Detect which cell encompasses the target text, then output its [x, y] center coordinate. 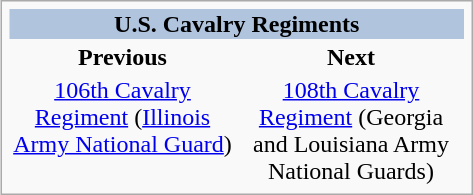
106th Cavalry Regiment (Illinois Army National Guard) [122, 130]
Previous [122, 57]
108th Cavalry Regiment (Georgia and Louisiana Army National Guards) [350, 130]
Next [350, 57]
U.S. Cavalry Regiments [237, 24]
